Locate the cell with the specified text and output its [X, Y] center coordinate. 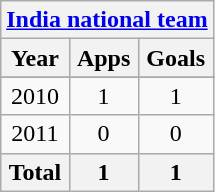
Total [35, 172]
India national team [107, 20]
2010 [35, 96]
2011 [35, 134]
Year [35, 58]
Apps [104, 58]
Goals [176, 58]
